Find where the given text appears and provide that cell's center as (x, y) coordinate. 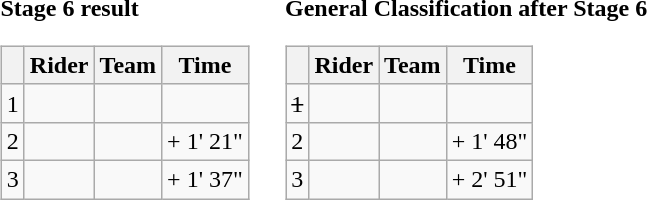
+ 1' 21" (206, 141)
+ 1' 37" (206, 179)
+ 2' 51" (490, 179)
+ 1' 48" (490, 141)
